Provide the (X, Y) coordinate of the cell's center where the given text is located.  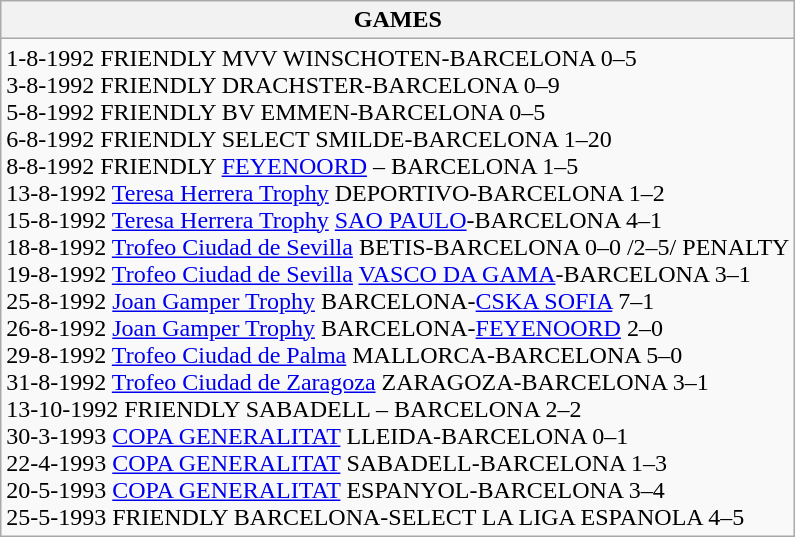
GAMES (398, 20)
